Output the [X, Y] coordinate of the center of the cell containing the given text.  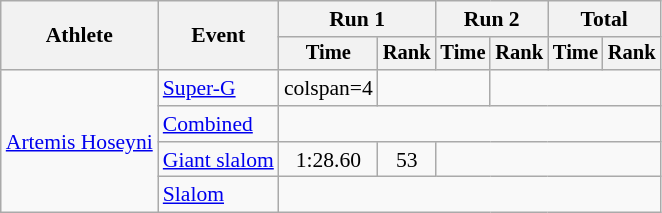
Giant slalom [218, 160]
Slalom [218, 195]
Run 2 [491, 19]
colspan=4 [328, 88]
Athlete [80, 36]
Combined [218, 124]
Total [604, 19]
1:28.60 [328, 160]
Run 1 [358, 19]
Artemis Hoseyni [80, 141]
53 [407, 160]
Event [218, 36]
Super-G [218, 88]
